Provide the (X, Y) coordinate of the cell's center where the given text is located.  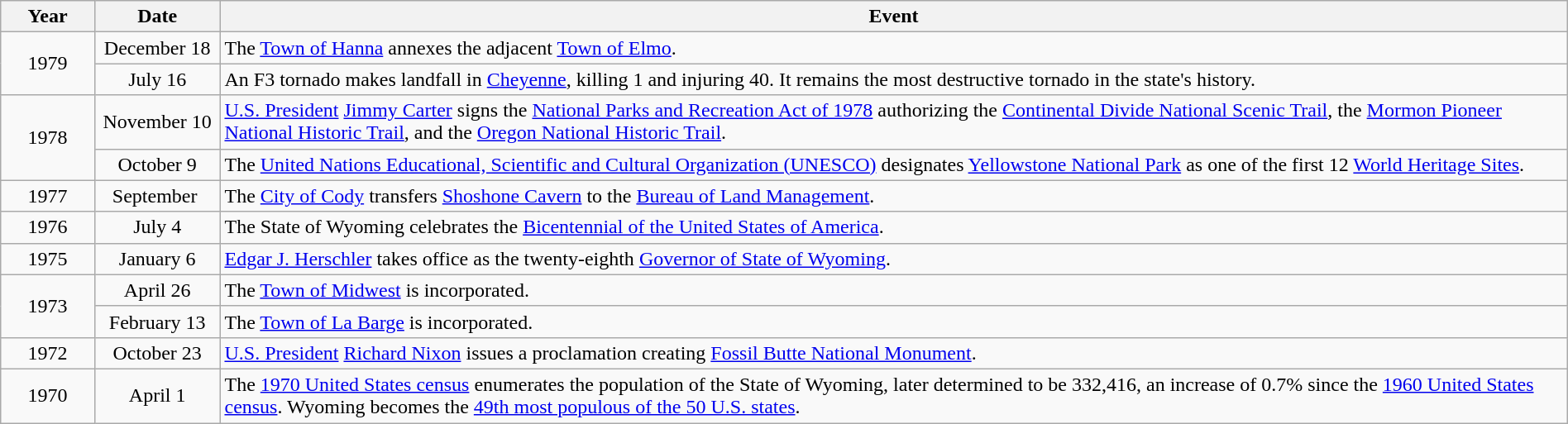
July 16 (157, 79)
1970 (48, 395)
Year (48, 17)
1977 (48, 196)
Edgar J. Herschler takes office as the twenty-eighth Governor of State of Wyoming. (893, 259)
The Town of La Barge is incorporated. (893, 322)
Event (893, 17)
1978 (48, 137)
The City of Cody transfers Shoshone Cavern to the Bureau of Land Management. (893, 196)
1979 (48, 64)
January 6 (157, 259)
April 1 (157, 395)
October 9 (157, 164)
July 4 (157, 227)
The State of Wyoming celebrates the Bicentennial of the United States of America. (893, 227)
1975 (48, 259)
1973 (48, 306)
February 13 (157, 322)
December 18 (157, 48)
October 23 (157, 353)
An F3 tornado makes landfall in Cheyenne, killing 1 and injuring 40. It remains the most destructive tornado in the state's history. (893, 79)
The Town of Hanna annexes the adjacent Town of Elmo. (893, 48)
1976 (48, 227)
U.S. President Richard Nixon issues a proclamation creating Fossil Butte National Monument. (893, 353)
The Town of Midwest is incorporated. (893, 290)
November 10 (157, 122)
April 26 (157, 290)
Date (157, 17)
September (157, 196)
1972 (48, 353)
